Extract the [X, Y] coordinate from the center of the cell holding the provided text.  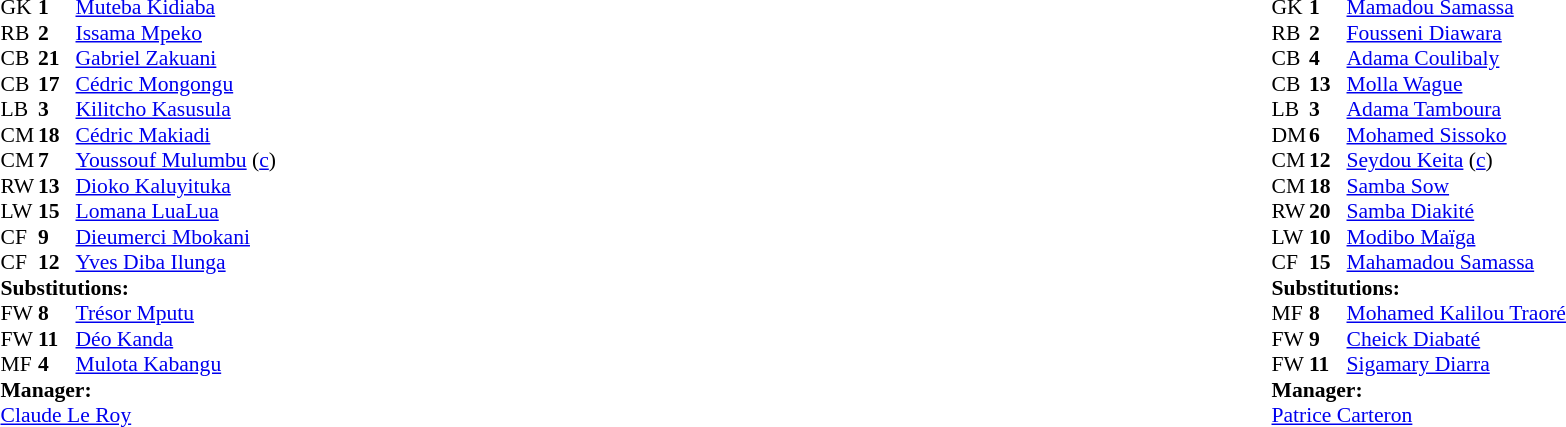
Mulota Kabangu [176, 365]
20 [1328, 211]
Cédric Mongongu [176, 84]
Youssouf Mulumbu (c) [176, 161]
Dieumerci Mbokani [176, 237]
Fousseni Diawara [1456, 33]
Mohamed Kalilou Traoré [1456, 313]
Mohamed Sissoko [1456, 135]
Lomana LuaLua [176, 211]
6 [1328, 135]
10 [1328, 237]
Samba Sow [1456, 186]
Adama Tamboura [1456, 109]
21 [57, 59]
DM [1291, 135]
Samba Diakité [1456, 211]
Seydou Keita (c) [1456, 161]
17 [57, 84]
Adama Coulibaly [1456, 59]
Yves Diba Ilunga [176, 263]
Gabriel Zakuani [176, 59]
Mahamadou Samassa [1456, 263]
7 [57, 161]
Molla Wague [1456, 84]
Kilitcho Kasusula [176, 109]
Issama Mpeko [176, 33]
Dioko Kaluyituka [176, 186]
Sigamary Diarra [1456, 365]
Cheick Diabaté [1456, 339]
Trésor Mputu [176, 313]
Cédric Makiadi [176, 135]
Modibo Maïga [1456, 237]
Déo Kanda [176, 339]
